Locate the cell with the specified text and output its [x, y] center coordinate. 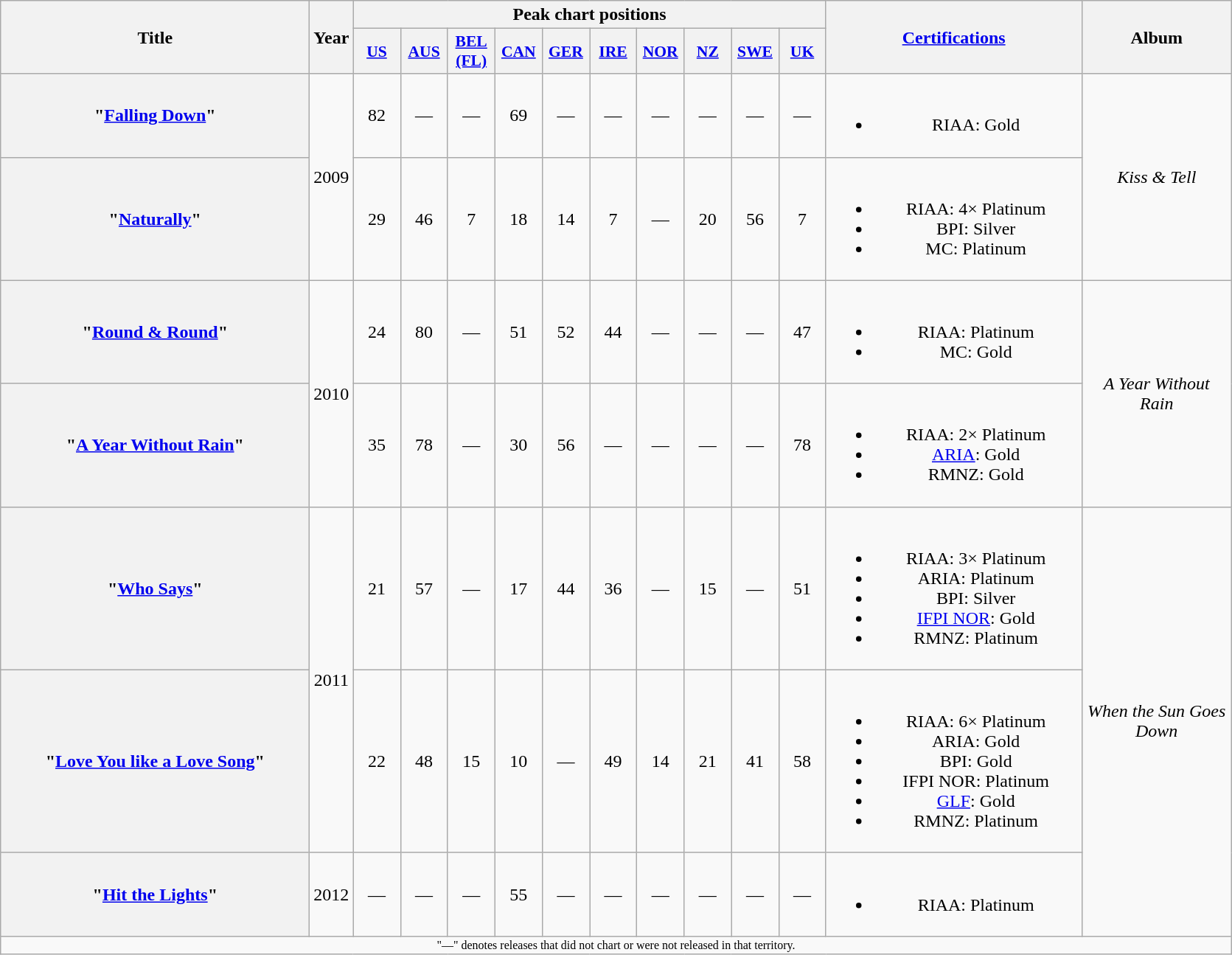
Year [332, 37]
69 [518, 115]
48 [424, 761]
UK [802, 52]
29 [377, 218]
Peak chart positions [590, 15]
NOR [661, 52]
"Round & Round" [155, 332]
2012 [332, 894]
RIAA: 3× PlatinumARIA: PlatinumBPI: SilverIFPI NOR: GoldRMNZ: Platinum [954, 588]
Certifications [954, 37]
18 [518, 218]
RIAA: 6× PlatinumARIA: GoldBPI: GoldIFPI NOR: PlatinumGLF: GoldRMNZ: Platinum [954, 761]
"Falling Down" [155, 115]
2011 [332, 680]
RIAA: PlatinumMC: Gold [954, 332]
"Naturally" [155, 218]
20 [708, 218]
CAN [518, 52]
Title [155, 37]
82 [377, 115]
10 [518, 761]
Album [1156, 37]
57 [424, 588]
NZ [708, 52]
36 [613, 588]
When the Sun Goes Down [1156, 721]
AUS [424, 52]
"—" denotes releases that did not chart or were not released in that territory. [616, 945]
46 [424, 218]
30 [518, 445]
RIAA: Gold [954, 115]
BEL (FL) [471, 52]
2010 [332, 394]
"Hit the Lights" [155, 894]
52 [565, 332]
Kiss & Tell [1156, 177]
IRE [613, 52]
2009 [332, 177]
RIAA: 4× PlatinumBPI: SilverMC: Platinum [954, 218]
"A Year Without Rain" [155, 445]
RIAA: 2× PlatinumARIA: GoldRMNZ: Gold [954, 445]
RIAA: Platinum [954, 894]
49 [613, 761]
A Year Without Rain [1156, 394]
55 [518, 894]
"Love You like a Love Song" [155, 761]
SWE [755, 52]
47 [802, 332]
24 [377, 332]
22 [377, 761]
"Who Says" [155, 588]
41 [755, 761]
17 [518, 588]
GER [565, 52]
US [377, 52]
35 [377, 445]
58 [802, 761]
80 [424, 332]
